Return the [X, Y] coordinate for the center point of the cell that contains the specified text.  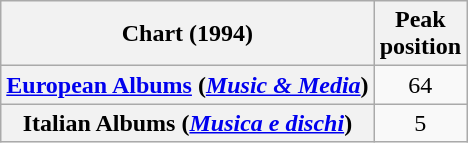
European Albums (Music & Media) [188, 85]
5 [420, 123]
Chart (1994) [188, 34]
Peakposition [420, 34]
64 [420, 85]
Italian Albums (Musica e dischi) [188, 123]
